For the text-containing cell, return its midpoint in [x, y] coordinate format. 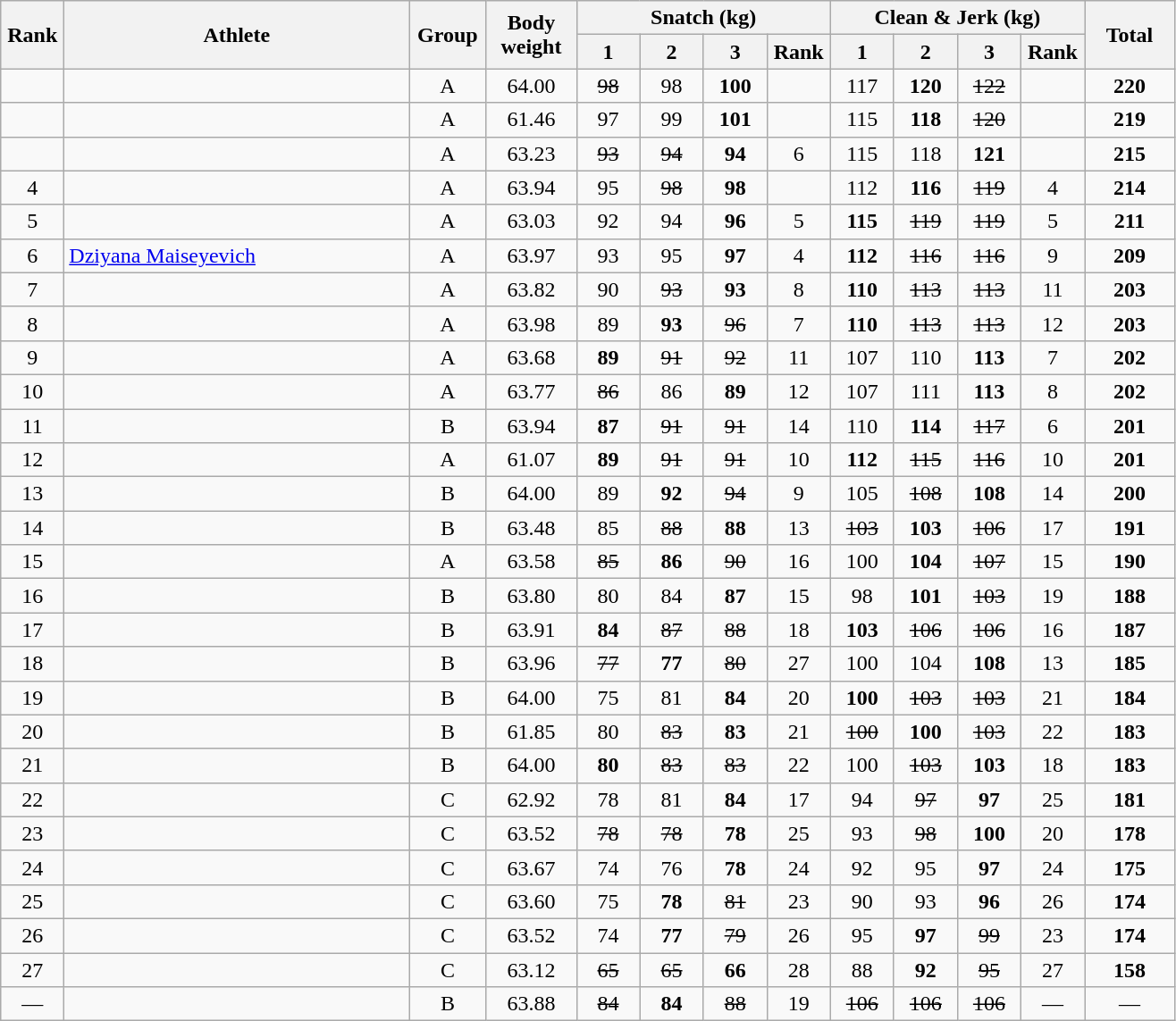
188 [1130, 596]
76 [672, 867]
63.60 [531, 901]
28 [799, 969]
215 [1130, 154]
111 [926, 391]
63.58 [531, 562]
185 [1130, 664]
63.98 [531, 323]
200 [1130, 494]
63.48 [531, 528]
158 [1130, 969]
Snatch (kg) [703, 18]
211 [1130, 222]
121 [988, 154]
Dziyana Maiseyevich [237, 255]
63.23 [531, 154]
63.88 [531, 1004]
63.91 [531, 630]
61.07 [531, 460]
Body weight [531, 35]
63.80 [531, 596]
63.82 [531, 289]
63.96 [531, 664]
63.12 [531, 969]
66 [735, 969]
184 [1130, 698]
Total [1130, 35]
181 [1130, 799]
178 [1130, 833]
190 [1130, 562]
61.46 [531, 120]
63.77 [531, 391]
219 [1130, 120]
105 [861, 494]
220 [1130, 86]
61.85 [531, 732]
63.97 [531, 255]
209 [1130, 255]
187 [1130, 630]
Group [448, 35]
175 [1130, 867]
Clean & Jerk (kg) [957, 18]
62.92 [531, 799]
79 [735, 935]
191 [1130, 528]
63.68 [531, 357]
Athlete [237, 35]
63.67 [531, 867]
122 [988, 86]
214 [1130, 188]
63.03 [531, 222]
114 [926, 426]
